Provide the [x, y] coordinate of the cell's center where the given text is located.  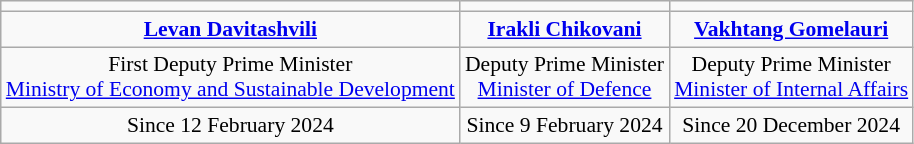
Vakhtang Gomelauri [791, 29]
Since 20 December 2024 [791, 126]
Irakli Chikovani [564, 29]
Levan Davitashvili [230, 29]
Since 12 February 2024 [230, 126]
Since 9 February 2024 [564, 126]
Deputy Prime MinisterMinister of Internal Affairs [791, 78]
First Deputy Prime MinisterMinistry of Economy and Sustainable Development [230, 78]
Deputy Prime MinisterMinister of Defence [564, 78]
